Provide the (X, Y) coordinate of the cell's center where the given text is located.  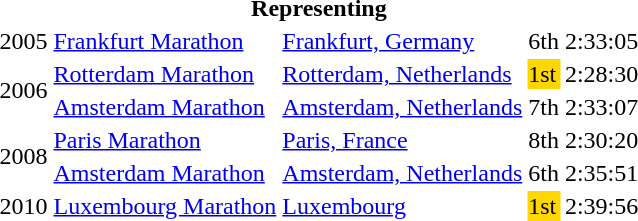
Frankfurt Marathon (165, 41)
Rotterdam, Netherlands (402, 74)
Rotterdam Marathon (165, 74)
Paris, France (402, 140)
Frankfurt, Germany (402, 41)
7th (544, 107)
Luxembourg (402, 206)
Paris Marathon (165, 140)
8th (544, 140)
Luxembourg Marathon (165, 206)
